For the text-containing cell, return its midpoint in (x, y) coordinate format. 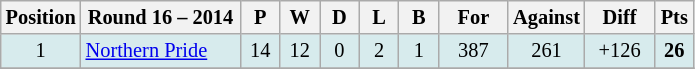
Position (41, 17)
P (260, 17)
Diff (620, 17)
12 (300, 51)
Round 16 – 2014 (161, 17)
261 (546, 51)
L (379, 17)
W (300, 17)
26 (674, 51)
+126 (620, 51)
B (419, 17)
For (474, 17)
0 (340, 51)
Pts (674, 17)
14 (260, 51)
Northern Pride (161, 51)
2 (379, 51)
387 (474, 51)
Against (546, 17)
D (340, 17)
